Provide the (x, y) coordinate of the cell's center where the given text is located.  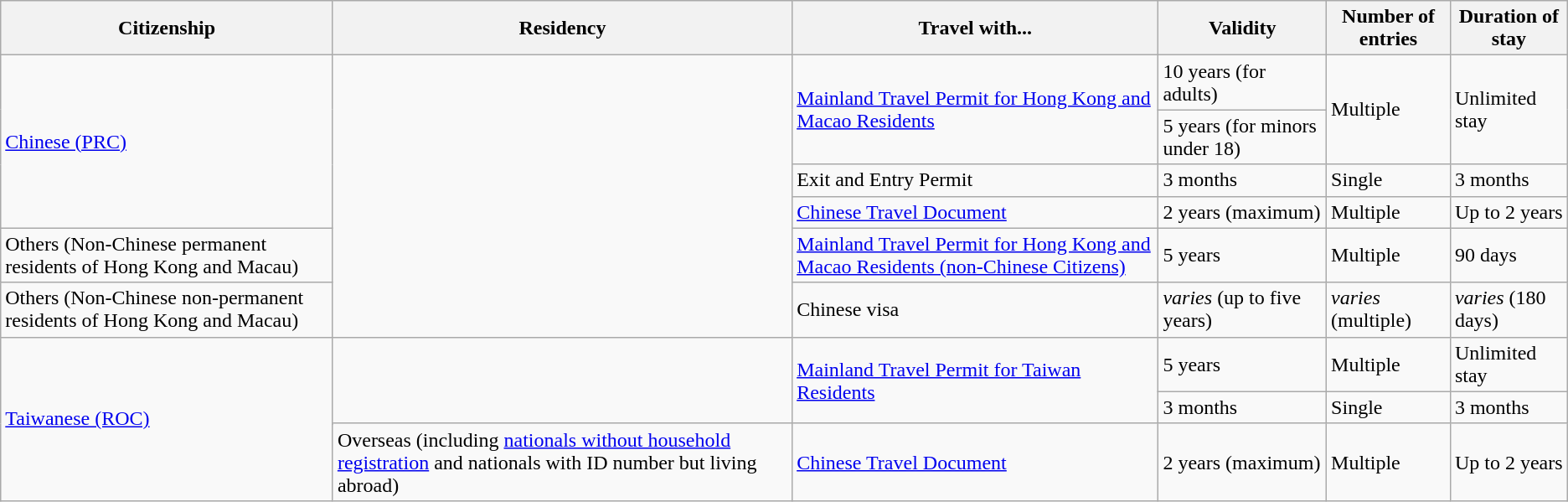
5 years (for minors under 18) (1243, 137)
Mainland Travel Permit for Hong Kong and Macao Residents (non-Chinese Citizens) (975, 255)
varies (180 days) (1509, 310)
Mainland Travel Permit for Hong Kong and Macao Residents (975, 110)
Others (Non-Chinese non-permanent residents of Hong Kong and Macau) (168, 310)
Exit and Entry Permit (975, 180)
Others (Non-Chinese permanent residents of Hong Kong and Macau) (168, 255)
varies (up to five years) (1243, 310)
varies (multiple) (1389, 310)
Duration of stay (1509, 28)
90 days (1509, 255)
Residency (562, 28)
Validity (1243, 28)
10 years (for adults) (1243, 82)
Travel with... (975, 28)
Mainland Travel Permit for Taiwan Residents (975, 380)
Taiwanese (ROC) (168, 419)
Number of entries (1389, 28)
Overseas (including nationals without household registration and nationals with ID number but living abroad) (562, 462)
Chinese (PRC) (168, 142)
Chinese visa (975, 310)
Citizenship (168, 28)
